From the cell containing the given text, extract its center point as (x, y) coordinate. 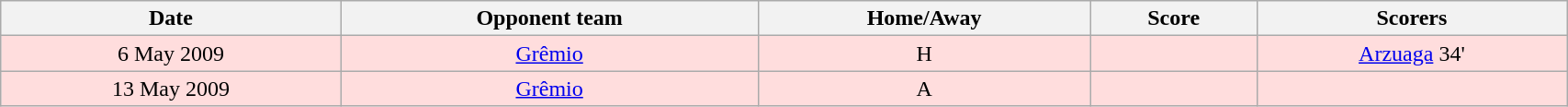
Opponent team (549, 18)
6 May 2009 (171, 53)
H (924, 53)
Date (171, 18)
13 May 2009 (171, 89)
Home/Away (924, 18)
Scorers (1411, 18)
A (924, 89)
Arzuaga 34' (1411, 53)
Score (1174, 18)
